Locate the cell with the specified text and output its [x, y] center coordinate. 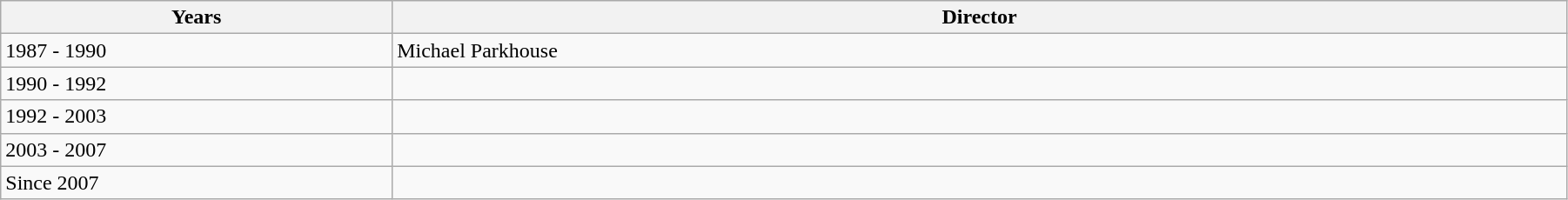
Director [980, 17]
1990 - 1992 [197, 83]
Michael Parkhouse [980, 50]
Years [197, 17]
2003 - 2007 [197, 150]
1987 - 1990 [197, 50]
Since 2007 [197, 183]
1992 - 2003 [197, 117]
